Provide the (x, y) coordinate of the cell's center where the given text is located.  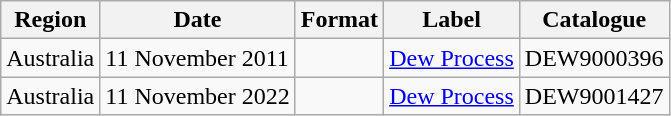
Catalogue (594, 20)
11 November 2011 (198, 58)
Date (198, 20)
DEW9001427 (594, 96)
Region (50, 20)
DEW9000396 (594, 58)
Format (339, 20)
11 November 2022 (198, 96)
Label (452, 20)
